Output the (X, Y) coordinate of the center of the cell containing the given text.  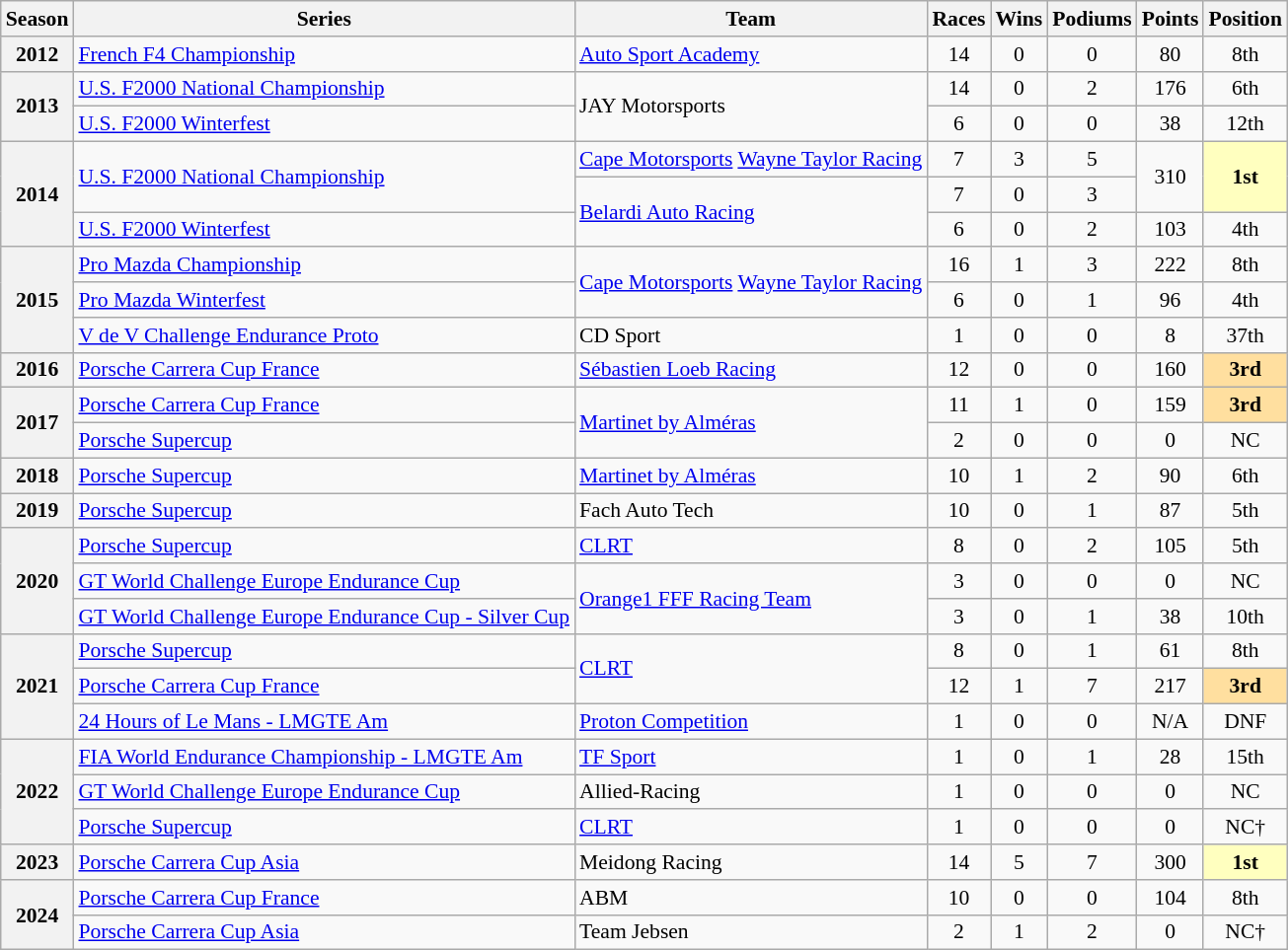
37th (1245, 335)
Proton Competition (750, 722)
N/A (1171, 722)
61 (1171, 651)
FIA World Endurance Championship - LMGTE Am (324, 757)
CD Sport (750, 335)
Pro Mazda Winterfest (324, 300)
222 (1171, 265)
15th (1245, 757)
Sébastien Loeb Racing (750, 370)
10th (1245, 617)
300 (1171, 862)
TF Sport (750, 757)
DNF (1245, 722)
Orange1 FFF Racing Team (750, 598)
Position (1245, 19)
2023 (38, 862)
105 (1171, 547)
2015 (38, 300)
217 (1171, 687)
104 (1171, 898)
2019 (38, 511)
Team (750, 19)
V de V Challenge Endurance Proto (324, 335)
Podiums (1092, 19)
2021 (38, 687)
90 (1171, 475)
Fach Auto Tech (750, 511)
Points (1171, 19)
Meidong Racing (750, 862)
28 (1171, 757)
12th (1245, 124)
GT World Challenge Europe Endurance Cup - Silver Cup (324, 617)
Season (38, 19)
2020 (38, 582)
French F4 Championship (324, 54)
Races (958, 19)
159 (1171, 405)
2012 (38, 54)
Belardi Auto Racing (750, 211)
2024 (38, 915)
Allied-Racing (750, 792)
2022 (38, 791)
Team Jebsen (750, 932)
JAY Motorsports (750, 107)
16 (958, 265)
24 Hours of Le Mans - LMGTE Am (324, 722)
2017 (38, 422)
Wins (1020, 19)
160 (1171, 370)
Auto Sport Academy (750, 54)
2013 (38, 107)
80 (1171, 54)
176 (1171, 89)
103 (1171, 230)
2016 (38, 370)
96 (1171, 300)
Pro Mazda Championship (324, 265)
11 (958, 405)
ABM (750, 898)
87 (1171, 511)
2014 (38, 195)
2018 (38, 475)
310 (1171, 178)
Series (324, 19)
